Locate the cell with the specified text and output its [X, Y] center coordinate. 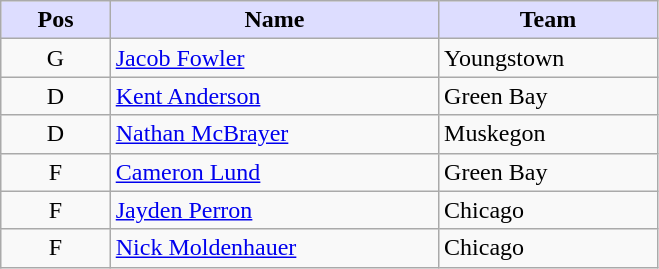
G [56, 58]
Pos [56, 20]
Nick Moldenhauer [274, 248]
Name [274, 20]
Jayden Perron [274, 210]
Cameron Lund [274, 172]
Jacob Fowler [274, 58]
Team [548, 20]
Muskegon [548, 134]
Youngstown [548, 58]
Kent Anderson [274, 96]
Nathan McBrayer [274, 134]
